Provide the [x, y] coordinate of the cell's center where the given text is located.  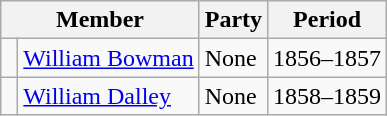
William Dalley [108, 96]
1856–1857 [328, 58]
Party [233, 20]
Period [328, 20]
Member [100, 20]
1858–1859 [328, 96]
William Bowman [108, 58]
